Identify which cell holds the provided text, then report its (X, Y) central coordinate. 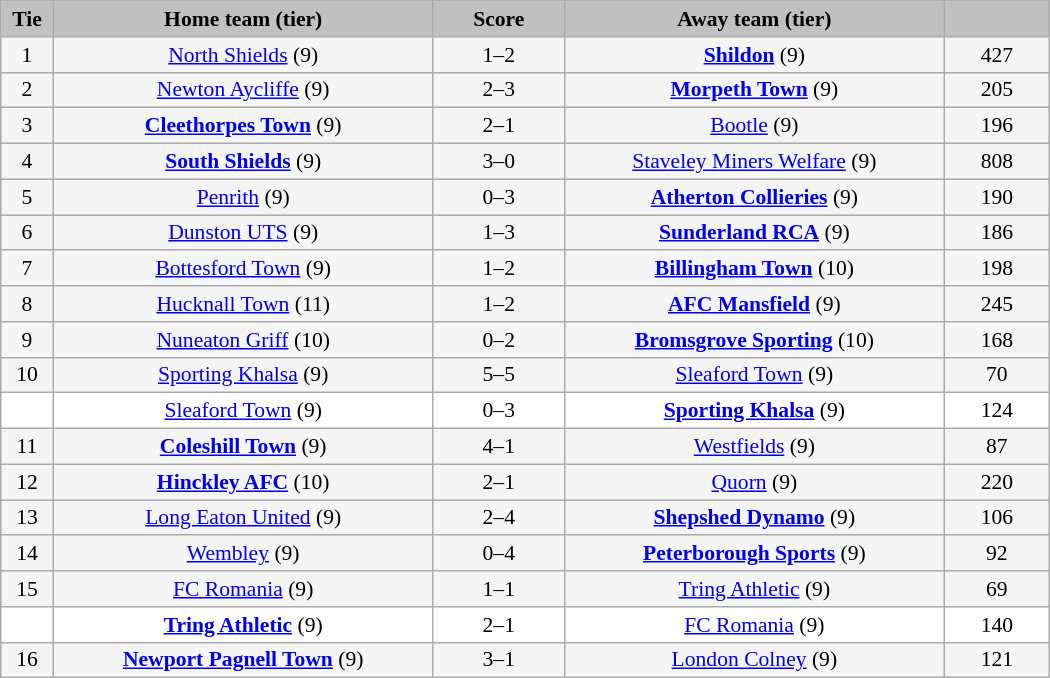
Billingham Town (10) (754, 269)
121 (996, 660)
Hinckley AFC (10) (243, 482)
3–0 (498, 162)
11 (27, 447)
124 (996, 411)
2–3 (498, 90)
Long Eaton United (9) (243, 518)
12 (27, 482)
14 (27, 554)
Hucknall Town (11) (243, 304)
Quorn (9) (754, 482)
140 (996, 625)
Cleethorpes Town (9) (243, 126)
220 (996, 482)
Tie (27, 19)
Dunston UTS (9) (243, 233)
Morpeth Town (9) (754, 90)
Nuneaton Griff (10) (243, 340)
198 (996, 269)
8 (27, 304)
London Colney (9) (754, 660)
5–5 (498, 375)
1 (27, 55)
92 (996, 554)
South Shields (9) (243, 162)
Wembley (9) (243, 554)
Score (498, 19)
10 (27, 375)
13 (27, 518)
168 (996, 340)
7 (27, 269)
205 (996, 90)
4 (27, 162)
0–2 (498, 340)
69 (996, 589)
Bottesford Town (9) (243, 269)
3–1 (498, 660)
Penrith (9) (243, 197)
Bromsgrove Sporting (10) (754, 340)
Shildon (9) (754, 55)
106 (996, 518)
North Shields (9) (243, 55)
Coleshill Town (9) (243, 447)
15 (27, 589)
Home team (tier) (243, 19)
427 (996, 55)
Staveley Miners Welfare (9) (754, 162)
Westfields (9) (754, 447)
Sunderland RCA (9) (754, 233)
2–4 (498, 518)
Newport Pagnell Town (9) (243, 660)
186 (996, 233)
Bootle (9) (754, 126)
1–1 (498, 589)
2 (27, 90)
Shepshed Dynamo (9) (754, 518)
70 (996, 375)
Newton Aycliffe (9) (243, 90)
0–4 (498, 554)
5 (27, 197)
1–3 (498, 233)
16 (27, 660)
Away team (tier) (754, 19)
9 (27, 340)
808 (996, 162)
87 (996, 447)
Atherton Collieries (9) (754, 197)
4–1 (498, 447)
AFC Mansfield (9) (754, 304)
3 (27, 126)
245 (996, 304)
190 (996, 197)
Peterborough Sports (9) (754, 554)
196 (996, 126)
6 (27, 233)
